Provide the (X, Y) coordinate of the cell's center where the given text is located.  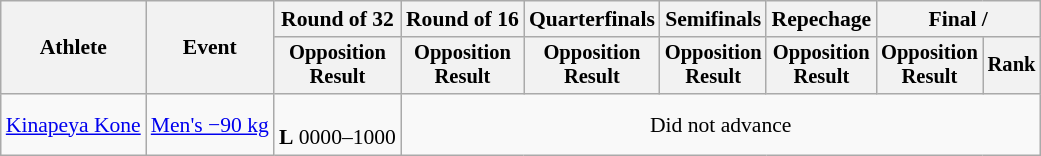
Event (210, 48)
Semifinals (714, 19)
Rank (1012, 66)
Men's −90 kg (210, 124)
Round of 16 (462, 19)
Did not advance (720, 124)
L 0000–1000 (338, 124)
Final / (958, 19)
Repechage (821, 19)
Kinapeya Kone (74, 124)
Round of 32 (338, 19)
Quarterfinals (592, 19)
Athlete (74, 48)
